For the text-containing cell, return its midpoint in [x, y] coordinate format. 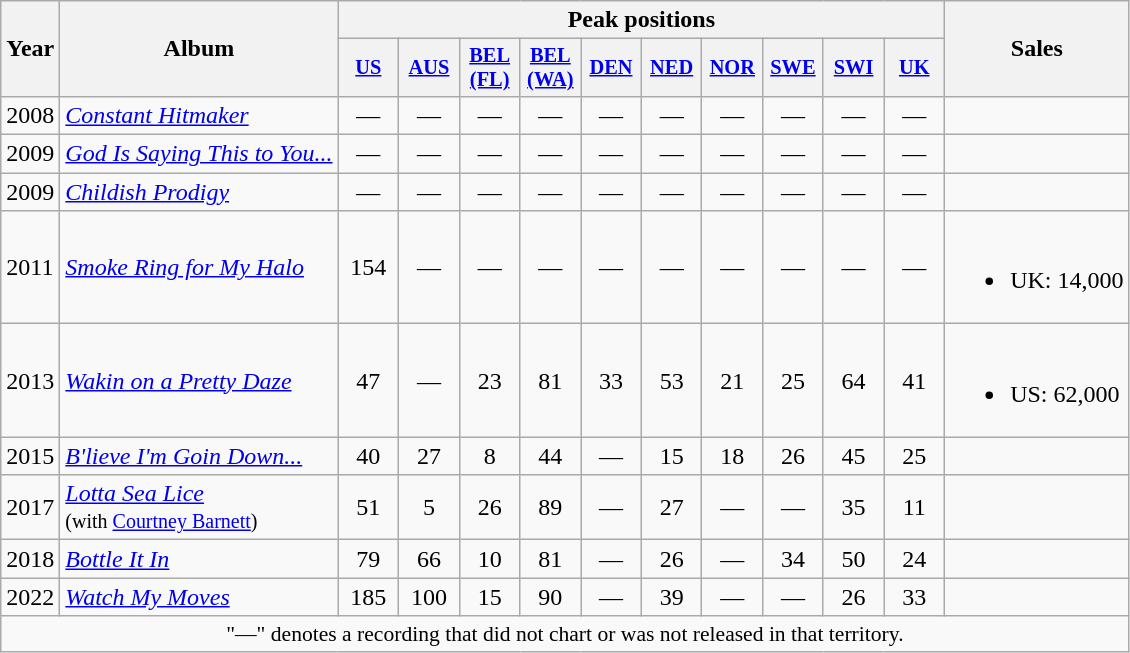
BEL(FL) [490, 68]
Peak positions [642, 20]
45 [854, 456]
Smoke Ring for My Halo [199, 268]
Lotta Sea Lice(with Courtney Barnett) [199, 508]
2018 [30, 559]
Watch My Moves [199, 597]
B'lieve I'm Goin Down... [199, 456]
34 [794, 559]
40 [368, 456]
Album [199, 49]
53 [672, 380]
100 [430, 597]
2011 [30, 268]
23 [490, 380]
24 [914, 559]
50 [854, 559]
47 [368, 380]
Childish Prodigy [199, 192]
US: 62,000 [1037, 380]
Constant Hitmaker [199, 115]
21 [732, 380]
41 [914, 380]
90 [550, 597]
UK [914, 68]
God Is Saying This to You... [199, 154]
NED [672, 68]
Sales [1037, 49]
AUS [430, 68]
51 [368, 508]
DEN [612, 68]
10 [490, 559]
66 [430, 559]
NOR [732, 68]
89 [550, 508]
"—" denotes a recording that did not chart or was not released in that territory. [565, 634]
2022 [30, 597]
Wakin on a Pretty Daze [199, 380]
64 [854, 380]
11 [914, 508]
2013 [30, 380]
44 [550, 456]
Year [30, 49]
UK: 14,000 [1037, 268]
8 [490, 456]
35 [854, 508]
5 [430, 508]
79 [368, 559]
2015 [30, 456]
39 [672, 597]
18 [732, 456]
154 [368, 268]
Bottle It In [199, 559]
SWE [794, 68]
BEL(WA) [550, 68]
2008 [30, 115]
US [368, 68]
2017 [30, 508]
SWI [854, 68]
185 [368, 597]
